Determine the [x, y] coordinate at the center of the cell enclosing the given text.  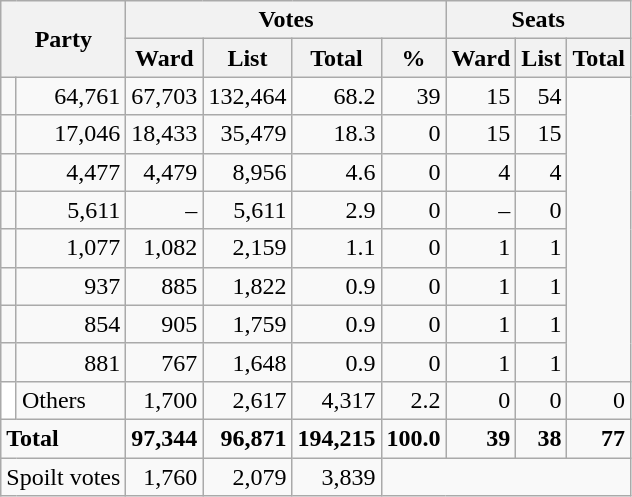
4,477 [70, 172]
35,479 [248, 134]
905 [164, 324]
18,433 [164, 134]
881 [70, 362]
937 [70, 286]
1,082 [164, 248]
1.1 [336, 248]
854 [70, 324]
2,617 [248, 400]
2,159 [248, 248]
194,215 [336, 438]
18.3 [336, 134]
% [414, 58]
67,703 [164, 96]
4,479 [164, 172]
Seats [538, 20]
Others [70, 400]
64,761 [70, 96]
1,700 [164, 400]
1,822 [248, 286]
1,759 [248, 324]
2.2 [414, 400]
767 [164, 362]
2,079 [248, 477]
100.0 [414, 438]
4,317 [336, 400]
2.9 [336, 210]
17,046 [70, 134]
Party [64, 39]
885 [164, 286]
Votes [286, 20]
8,956 [248, 172]
97,344 [164, 438]
77 [599, 438]
1,077 [70, 248]
Spoilt votes [64, 477]
1,760 [164, 477]
96,871 [248, 438]
68.2 [336, 96]
132,464 [248, 96]
1,648 [248, 362]
3,839 [336, 477]
4.6 [336, 172]
38 [542, 438]
54 [542, 96]
